Detect which cell encompasses the target text, then output its [x, y] center coordinate. 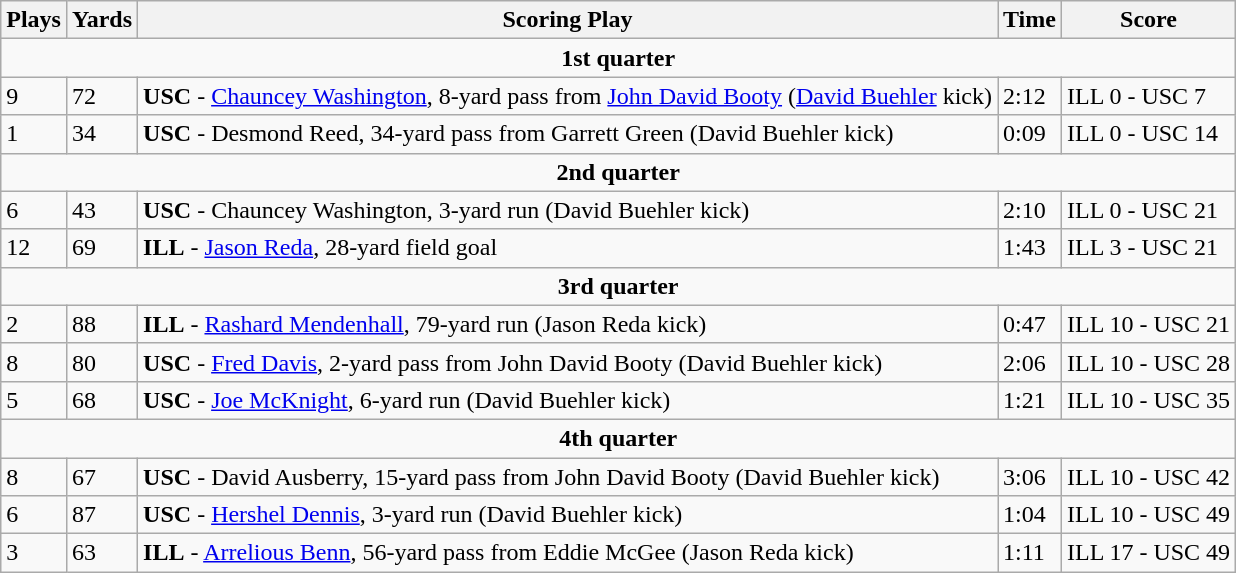
5 [34, 400]
0:47 [1030, 324]
1 [34, 134]
43 [102, 210]
1:43 [1030, 248]
72 [102, 96]
69 [102, 248]
ILL 10 - USC 35 [1148, 400]
Yards [102, 20]
USC - Desmond Reed, 34-yard pass from Garrett Green (David Buehler kick) [568, 134]
Score [1148, 20]
2nd quarter [618, 172]
63 [102, 553]
88 [102, 324]
Scoring Play [568, 20]
68 [102, 400]
ILL 10 - USC 21 [1148, 324]
1:11 [1030, 553]
2:12 [1030, 96]
3rd quarter [618, 286]
12 [34, 248]
USC - Chauncey Washington, 8-yard pass from John David Booty (David Buehler kick) [568, 96]
2:06 [1030, 362]
ILL 0 - USC 7 [1148, 96]
USC - Joe McKnight, 6-yard run (David Buehler kick) [568, 400]
ILL 0 - USC 21 [1148, 210]
ILL - Arrelious Benn, 56-yard pass from Eddie McGee (Jason Reda kick) [568, 553]
USC - David Ausberry, 15-yard pass from John David Booty (David Buehler kick) [568, 477]
80 [102, 362]
Plays [34, 20]
3 [34, 553]
2:10 [1030, 210]
1:21 [1030, 400]
87 [102, 515]
ILL 10 - USC 42 [1148, 477]
ILL 10 - USC 28 [1148, 362]
2 [34, 324]
67 [102, 477]
ILL 10 - USC 49 [1148, 515]
1st quarter [618, 58]
ILL - Jason Reda, 28-yard field goal [568, 248]
USC - Chauncey Washington, 3-yard run (David Buehler kick) [568, 210]
ILL 0 - USC 14 [1148, 134]
ILL 17 - USC 49 [1148, 553]
ILL 3 - USC 21 [1148, 248]
4th quarter [618, 438]
USC - Hershel Dennis, 3-yard run (David Buehler kick) [568, 515]
0:09 [1030, 134]
Time [1030, 20]
34 [102, 134]
ILL - Rashard Mendenhall, 79-yard run (Jason Reda kick) [568, 324]
USC - Fred Davis, 2-yard pass from John David Booty (David Buehler kick) [568, 362]
9 [34, 96]
1:04 [1030, 515]
3:06 [1030, 477]
